Scan for the cell matching the given text and deliver its [X, Y] coordinate at center. 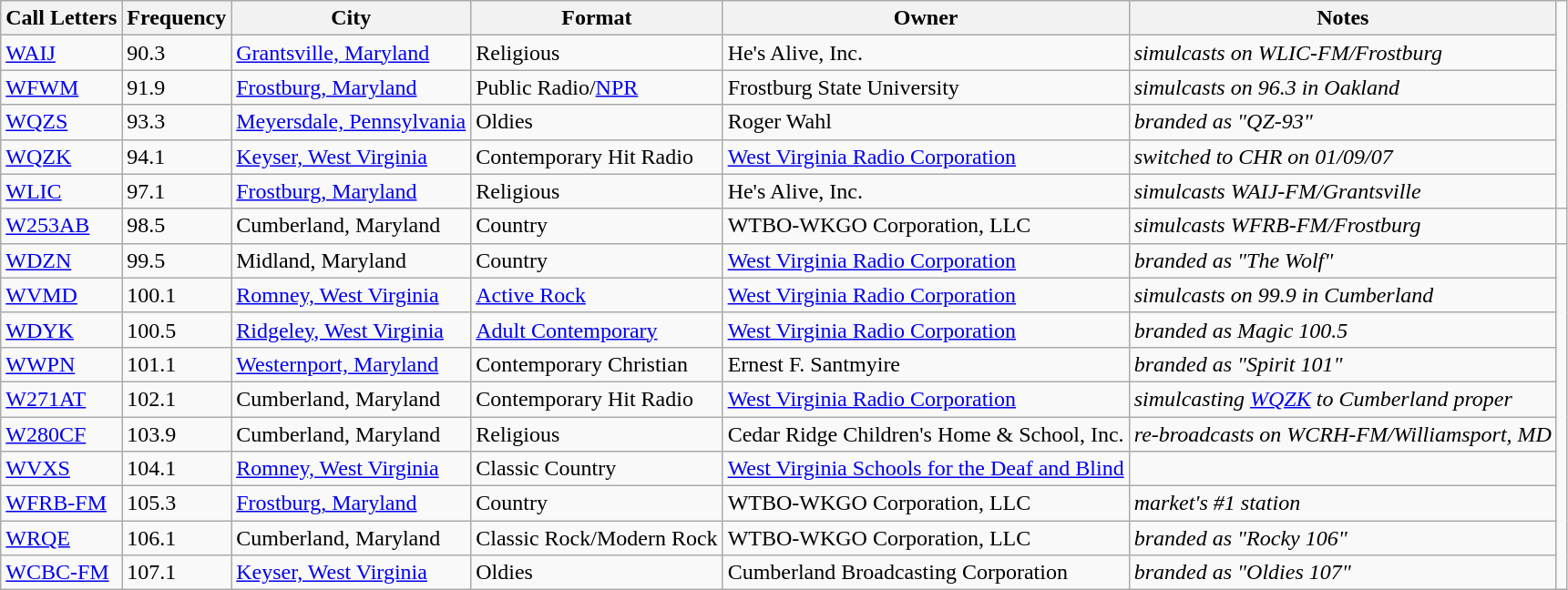
Ernest F. Santmyire [926, 364]
WQZK [62, 157]
Ridgeley, West Virginia [352, 330]
101.1 [177, 364]
branded as "The Wolf" [1343, 260]
Contemporary Christian [597, 364]
WAIJ [62, 53]
W280CF [62, 434]
simulcasting WQZK to Cumberland proper [1343, 399]
Frequency [177, 18]
91.9 [177, 87]
Format [597, 18]
Owner [926, 18]
100.5 [177, 330]
94.1 [177, 157]
Classic Country [597, 469]
WFRB-FM [62, 504]
Cedar Ridge Children's Home & School, Inc. [926, 434]
branded as "QZ-93" [1343, 122]
Call Letters [62, 18]
WQZS [62, 122]
104.1 [177, 469]
Roger Wahl [926, 122]
105.3 [177, 504]
98.5 [177, 226]
W271AT [62, 399]
97.1 [177, 191]
branded as "Spirit 101" [1343, 364]
106.1 [177, 538]
WRQE [62, 538]
City [352, 18]
Frostburg State University [926, 87]
102.1 [177, 399]
Notes [1343, 18]
Cumberland Broadcasting Corporation [926, 573]
W253AB [62, 226]
107.1 [177, 573]
branded as Magic 100.5 [1343, 330]
simulcasts WAIJ-FM/Grantsville [1343, 191]
WVMD [62, 295]
Classic Rock/Modern Rock [597, 538]
re-broadcasts on WCRH-FM/Williamsport, MD [1343, 434]
Grantsville, Maryland [352, 53]
simulcasts on 99.9 in Cumberland [1343, 295]
simulcasts WFRB-FM/Frostburg [1343, 226]
Midland, Maryland [352, 260]
simulcasts on WLIC-FM/Frostburg [1343, 53]
WVXS [62, 469]
Adult Contemporary [597, 330]
simulcasts on 96.3 in Oakland [1343, 87]
WLIC [62, 191]
Meyersdale, Pennsylvania [352, 122]
branded as "Oldies 107" [1343, 573]
99.5 [177, 260]
WFWM [62, 87]
West Virginia Schools for the Deaf and Blind [926, 469]
100.1 [177, 295]
branded as "Rocky 106" [1343, 538]
Public Radio/NPR [597, 87]
WDZN [62, 260]
Westernport, Maryland [352, 364]
market's #1 station [1343, 504]
Active Rock [597, 295]
WCBC-FM [62, 573]
switched to CHR on 01/09/07 [1343, 157]
93.3 [177, 122]
WWPN [62, 364]
90.3 [177, 53]
WDYK [62, 330]
103.9 [177, 434]
